Scan for the cell matching the given text and deliver its [X, Y] coordinate at center. 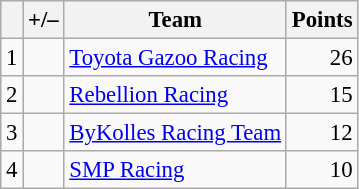
12 [322, 133]
SMP Racing [175, 170]
ByKolles Racing Team [175, 133]
15 [322, 95]
2 [12, 95]
26 [322, 58]
Toyota Gazoo Racing [175, 58]
10 [322, 170]
1 [12, 58]
3 [12, 133]
+/– [44, 20]
Points [322, 20]
Rebellion Racing [175, 95]
4 [12, 170]
Team [175, 20]
